Scan for the cell matching the given text and deliver its [x, y] coordinate at center. 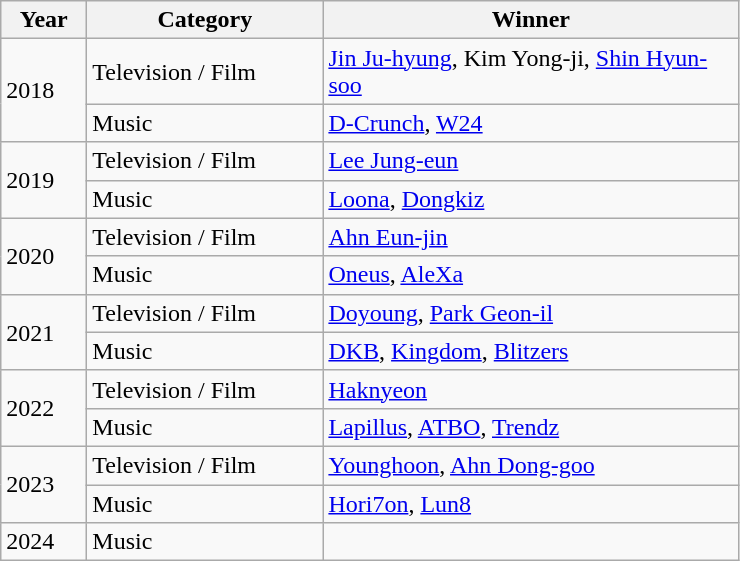
Lapillus, ATBO, Trendz [531, 427]
Ahn Eun-jin [531, 237]
Winner [531, 20]
2021 [44, 332]
2020 [44, 256]
Hori7on, Lun8 [531, 503]
2023 [44, 484]
D-Crunch, W24 [531, 123]
Year [44, 20]
Lee Jung-eun [531, 161]
2018 [44, 90]
DKB, Kingdom, Blitzers [531, 351]
2024 [44, 542]
2022 [44, 408]
Haknyeon [531, 389]
Loona, Dongkiz [531, 199]
Category [205, 20]
2019 [44, 180]
Younghoon, Ahn Dong-goo [531, 465]
Jin Ju-hyung, Kim Yong-ji, Shin Hyun-soo [531, 72]
Oneus, AleXa [531, 275]
Doyoung, Park Geon-il [531, 313]
